Extract the (X, Y) coordinate from the center of the cell holding the provided text.  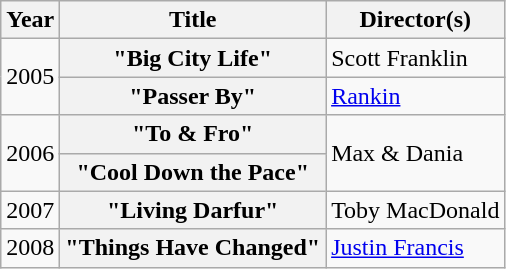
"Things Have Changed" (193, 248)
Toby MacDonald (416, 210)
2005 (30, 77)
Justin Francis (416, 248)
"To & Fro" (193, 134)
"Cool Down the Pace" (193, 172)
Scott Franklin (416, 58)
"Passer By" (193, 96)
2008 (30, 248)
"Big City Life" (193, 58)
Rankin (416, 96)
"Living Darfur" (193, 210)
Director(s) (416, 20)
Year (30, 20)
2006 (30, 153)
Title (193, 20)
2007 (30, 210)
Max & Dania (416, 153)
